Provide the [X, Y] coordinate of the cell's center where the given text is located.  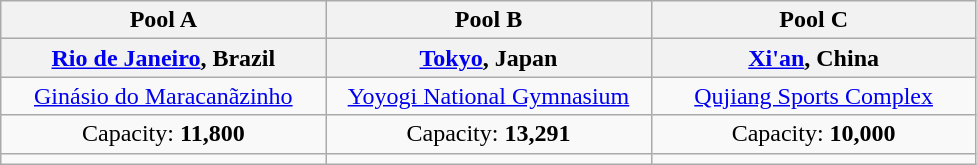
Xi'an, China [814, 58]
Yoyogi National Gymnasium [488, 96]
Ginásio do Maracanãzinho [164, 96]
Capacity: 13,291 [488, 134]
Capacity: 11,800 [164, 134]
Capacity: 10,000 [814, 134]
Pool C [814, 20]
Rio de Janeiro, Brazil [164, 58]
Pool A [164, 20]
Qujiang Sports Complex [814, 96]
Tokyo, Japan [488, 58]
Pool B [488, 20]
